Identify which cell holds the provided text, then report its [x, y] central coordinate. 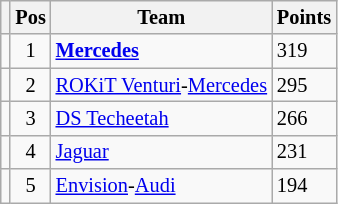
5 [30, 186]
1 [30, 51]
231 [304, 152]
Envision-Audi [162, 186]
Pos [30, 17]
2 [30, 85]
319 [304, 51]
DS Techeetah [162, 118]
Points [304, 17]
Mercedes [162, 51]
Team [162, 17]
295 [304, 85]
4 [30, 152]
ROKiT Venturi-Mercedes [162, 85]
Jaguar [162, 152]
194 [304, 186]
266 [304, 118]
3 [30, 118]
